Capture the cell that displays the provided text and extract its [x, y] central coordinate. 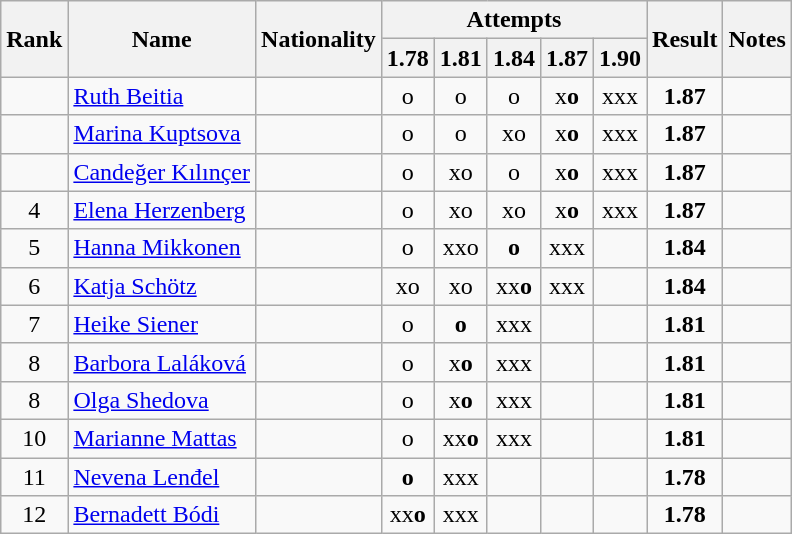
12 [34, 515]
Marina Kuptsova [162, 134]
Barbora Laláková [162, 362]
Hanna Mikkonen [162, 248]
Marianne Mattas [162, 438]
Bernadett Bódi [162, 515]
1.90 [620, 58]
Attempts [514, 20]
4 [34, 210]
5 [34, 248]
Notes [757, 39]
Elena Herzenberg [162, 210]
11 [34, 477]
Nationality [319, 39]
Result [685, 39]
Katja Schötz [162, 286]
6 [34, 286]
7 [34, 324]
Olga Shedova [162, 400]
Rank [34, 39]
Name [162, 39]
10 [34, 438]
Nevena Lenđel [162, 477]
Heike Siener [162, 324]
Candeğer Kılınçer [162, 172]
Ruth Beitia [162, 96]
